Return the [X, Y] coordinate for the center point of the cell that contains the specified text.  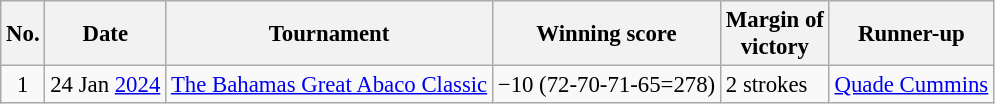
Tournament [330, 34]
−10 (72-70-71-65=278) [606, 85]
Winning score [606, 34]
Runner-up [911, 34]
Date [106, 34]
No. [23, 34]
2 strokes [774, 85]
Quade Cummins [911, 85]
Margin ofvictory [774, 34]
The Bahamas Great Abaco Classic [330, 85]
1 [23, 85]
24 Jan 2024 [106, 85]
